Find where the given text appears and provide that cell's center as [x, y] coordinate. 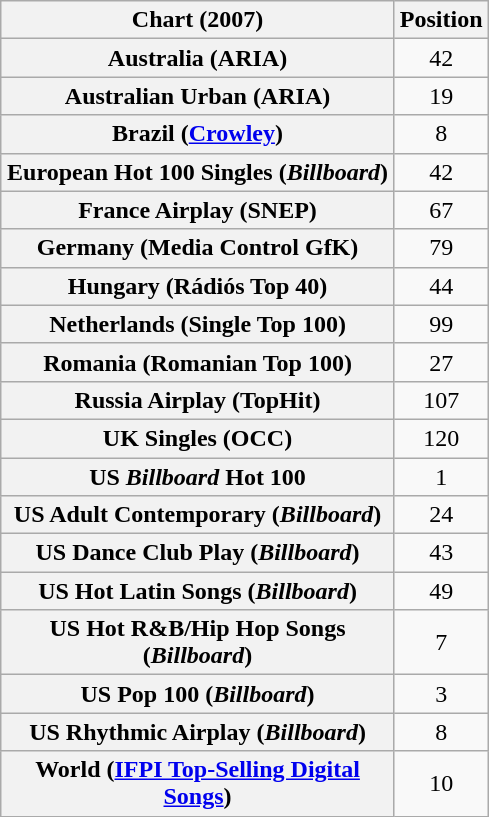
Netherlands (Single Top 100) [198, 324]
US Billboard Hot 100 [198, 477]
27 [441, 362]
107 [441, 400]
Australia (ARIA) [198, 58]
79 [441, 248]
Romania (Romanian Top 100) [198, 362]
Germany (Media Control GfK) [198, 248]
US Pop 100 (Billboard) [198, 694]
24 [441, 515]
US Hot R&B/Hip Hop Songs (Billboard) [198, 642]
European Hot 100 Singles (Billboard) [198, 172]
Position [441, 20]
120 [441, 438]
49 [441, 591]
44 [441, 286]
Chart (2007) [198, 20]
US Rhythmic Airplay (Billboard) [198, 732]
UK Singles (OCC) [198, 438]
Australian Urban (ARIA) [198, 96]
US Adult Contemporary (Billboard) [198, 515]
World (IFPI Top-Selling Digital Songs) [198, 784]
7 [441, 642]
Hungary (Rádiós Top 40) [198, 286]
France Airplay (SNEP) [198, 210]
43 [441, 553]
Brazil (Crowley) [198, 134]
67 [441, 210]
US Hot Latin Songs (Billboard) [198, 591]
19 [441, 96]
10 [441, 784]
3 [441, 694]
99 [441, 324]
1 [441, 477]
US Dance Club Play (Billboard) [198, 553]
Russia Airplay (TopHit) [198, 400]
